Output the (X, Y) coordinate of the center of the cell containing the given text.  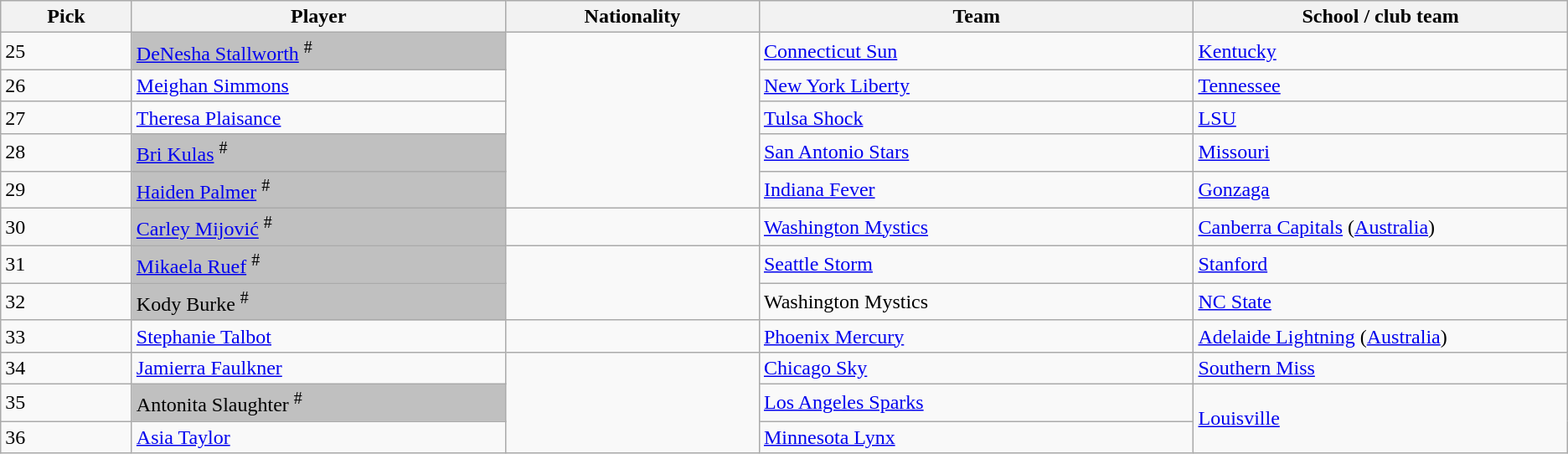
Tennessee (1380, 85)
Team (977, 17)
Connecticut Sun (977, 52)
Nationality (632, 17)
32 (67, 302)
Theresa Plaisance (318, 117)
Antonita Slaughter # (318, 402)
Tulsa Shock (977, 117)
Indiana Fever (977, 189)
Carley Mijović # (318, 228)
Kody Burke # (318, 302)
Mikaela Ruef # (318, 265)
Chicago Sky (977, 368)
Gonzaga (1380, 189)
Meighan Simmons (318, 85)
Kentucky (1380, 52)
Stanford (1380, 265)
26 (67, 85)
Louisville (1380, 419)
Phoenix Mercury (977, 336)
36 (67, 437)
33 (67, 336)
Jamierra Faulkner (318, 368)
San Antonio Stars (977, 152)
LSU (1380, 117)
Player (318, 17)
DeNesha Stallworth # (318, 52)
Asia Taylor (318, 437)
Stephanie Talbot (318, 336)
Southern Miss (1380, 368)
Missouri (1380, 152)
Seattle Storm (977, 265)
31 (67, 265)
30 (67, 228)
Bri Kulas # (318, 152)
Haiden Palmer # (318, 189)
28 (67, 152)
Canberra Capitals (Australia) (1380, 228)
School / club team (1380, 17)
35 (67, 402)
27 (67, 117)
Adelaide Lightning (Australia) (1380, 336)
NC State (1380, 302)
34 (67, 368)
Minnesota Lynx (977, 437)
29 (67, 189)
Pick (67, 17)
New York Liberty (977, 85)
25 (67, 52)
Los Angeles Sparks (977, 402)
